Pinpoint the cell where the given text exists, returning its [X, Y] midpoint coordinate. 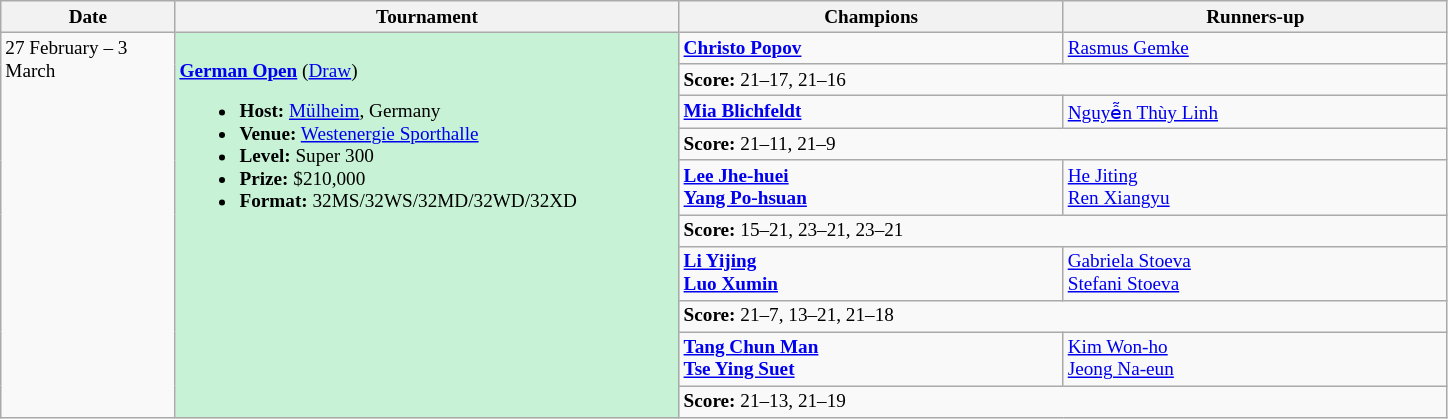
Tang Chun Man Tse Ying Suet [871, 359]
Champions [871, 17]
Lee Jhe-huei Yang Po-hsuan [871, 187]
Runners-up [1255, 17]
Score: 15–21, 23–21, 23–21 [1063, 230]
Kim Won-ho Jeong Na-eun [1255, 359]
Christo Popov [871, 48]
Score: 21–13, 21–19 [1063, 402]
Score: 21–11, 21–9 [1063, 145]
Nguyễn Thùy Linh [1255, 112]
27 February – 3 March [88, 224]
Gabriela Stoeva Stefani Stoeva [1255, 273]
Li Yijing Luo Xumin [871, 273]
He Jiting Ren Xiangyu [1255, 187]
Score: 21–17, 21–16 [1063, 80]
Score: 21–7, 13–21, 21–18 [1063, 316]
Date [88, 17]
Mia Blichfeldt [871, 112]
German Open (Draw)Host: Mülheim, GermanyVenue: Westenergie SporthalleLevel: Super 300Prize: $210,000Format: 32MS/32WS/32MD/32WD/32XD [427, 224]
Rasmus Gemke [1255, 48]
Tournament [427, 17]
